Output the (x, y) coordinate of the center of the cell containing the given text.  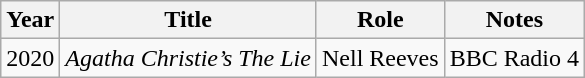
Notes (514, 20)
Agatha Christie’s The Lie (188, 58)
Year (30, 20)
Title (188, 20)
Role (380, 20)
BBC Radio 4 (514, 58)
Nell Reeves (380, 58)
2020 (30, 58)
